Pinpoint the cell where the given text exists, returning its (x, y) midpoint coordinate. 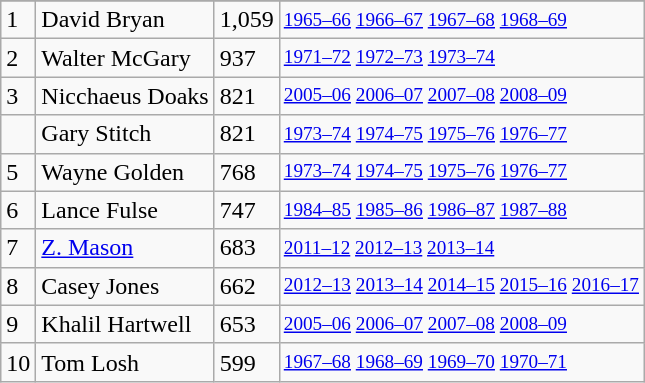
747 (246, 210)
1,059 (246, 20)
Lance Fulse (125, 210)
2012–13 2013–14 2014–15 2015–16 2016–17 (461, 286)
7 (18, 248)
Nicchaeus Doaks (125, 96)
2 (18, 58)
1971–72 1972–73 1973–74 (461, 58)
1 (18, 20)
768 (246, 172)
683 (246, 248)
599 (246, 362)
Khalil Hartwell (125, 324)
Z. Mason (125, 248)
937 (246, 58)
Gary Stitch (125, 134)
2011–12 2012–13 2013–14 (461, 248)
8 (18, 286)
David Bryan (125, 20)
1965–66 1966–67 1967–68 1968–69 (461, 20)
1967–68 1968–69 1969–70 1970–71 (461, 362)
662 (246, 286)
6 (18, 210)
Walter McGary (125, 58)
Wayne Golden (125, 172)
5 (18, 172)
Tom Losh (125, 362)
1984–85 1985–86 1986–87 1987–88 (461, 210)
9 (18, 324)
653 (246, 324)
10 (18, 362)
3 (18, 96)
Casey Jones (125, 286)
